Return the (x, y) coordinate for the center point of the cell that contains the specified text.  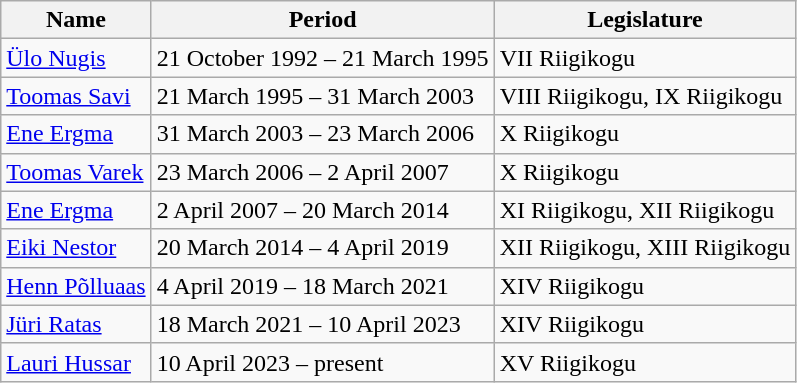
Name (76, 20)
20 March 2014 – 4 April 2019 (322, 248)
Lauri Hussar (76, 362)
2 April 2007 – 20 March 2014 (322, 210)
XII Riigikogu, XIII Riigikogu (645, 248)
31 March 2003 – 23 March 2006 (322, 134)
XI Riigikogu, XII Riigikogu (645, 210)
Period (322, 20)
Toomas Savi (76, 96)
Legislature (645, 20)
21 March 1995 – 31 March 2003 (322, 96)
Ülo Nugis (76, 58)
21 October 1992 – 21 March 1995 (322, 58)
VIII Riigikogu, IX Riigikogu (645, 96)
18 March 2021 – 10 April 2023 (322, 324)
Henn Põlluaas (76, 286)
VII Riigikogu (645, 58)
Jüri Ratas (76, 324)
Eiki Nestor (76, 248)
10 April 2023 – present (322, 362)
23 March 2006 – 2 April 2007 (322, 172)
4 April 2019 – 18 March 2021 (322, 286)
XV Riigikogu (645, 362)
Toomas Varek (76, 172)
